Capture the cell that displays the provided text and extract its (x, y) central coordinate. 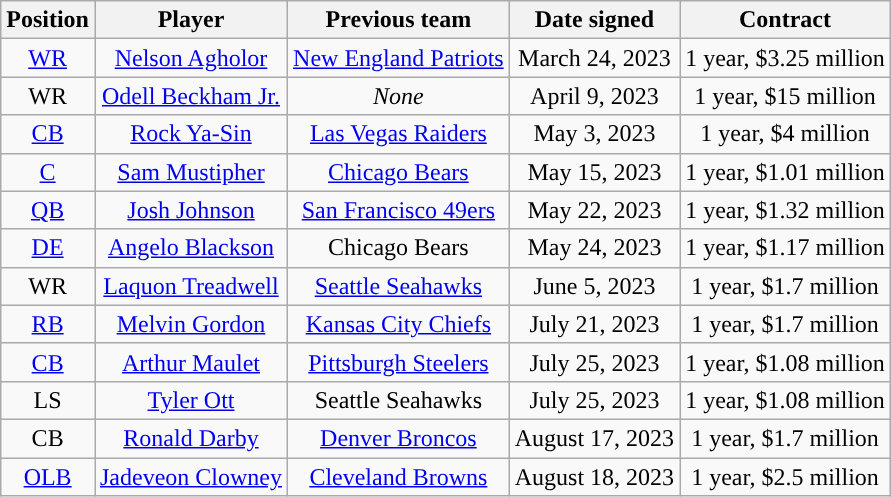
August 17, 2023 (594, 438)
June 5, 2023 (594, 286)
Pittsburgh Steelers (399, 362)
1 year, $4 million (786, 134)
Cleveland Browns (399, 477)
Sam Mustipher (190, 172)
July 21, 2023 (594, 324)
August 18, 2023 (594, 477)
LS (48, 400)
1 year, $1.17 million (786, 248)
Las Vegas Raiders (399, 134)
Ronald Darby (190, 438)
Laquon Treadwell (190, 286)
Denver Broncos (399, 438)
Melvin Gordon (190, 324)
May 22, 2023 (594, 210)
Jadeveon Clowney (190, 477)
New England Patriots (399, 58)
QB (48, 210)
April 9, 2023 (594, 96)
Arthur Maulet (190, 362)
1 year, $3.25 million (786, 58)
Josh Johnson (190, 210)
Angelo Blackson (190, 248)
Tyler Ott (190, 400)
Previous team (399, 20)
May 15, 2023 (594, 172)
1 year, $1.01 million (786, 172)
May 24, 2023 (594, 248)
RB (48, 324)
May 3, 2023 (594, 134)
Player (190, 20)
C (48, 172)
San Francisco 49ers (399, 210)
1 year, $1.32 million (786, 210)
OLB (48, 477)
Odell Beckham Jr. (190, 96)
Position (48, 20)
Contract (786, 20)
March 24, 2023 (594, 58)
DE (48, 248)
Date signed (594, 20)
None (399, 96)
1 year, $15 million (786, 96)
1 year, $2.5 million (786, 477)
Kansas City Chiefs (399, 324)
Rock Ya-Sin (190, 134)
Nelson Agholor (190, 58)
